From the cell containing the given text, extract its center point as [X, Y] coordinate. 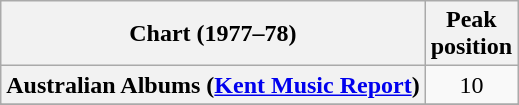
Australian Albums (Kent Music Report) [213, 85]
10 [471, 85]
Chart (1977–78) [213, 34]
Peakposition [471, 34]
